Provide the (x, y) coordinate of the cell's center where the given text is located.  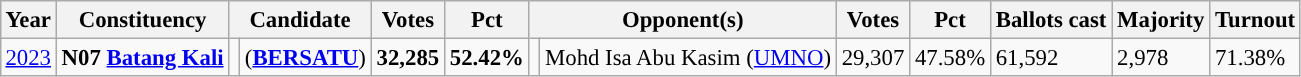
Constituency (142, 20)
71.38% (1256, 57)
Mohd Isa Abu Kasim (UMNO) (688, 57)
Majority (1161, 20)
Year (28, 20)
Turnout (1256, 20)
(BERSATU) (306, 57)
Ballots cast (1050, 20)
29,307 (872, 57)
Candidate (300, 20)
N07 Batang Kali (142, 57)
Opponent(s) (682, 20)
32,285 (408, 57)
61,592 (1050, 57)
2,978 (1161, 57)
52.42% (486, 57)
2023 (28, 57)
47.58% (950, 57)
